Output the [X, Y] coordinate of the center of the cell containing the given text.  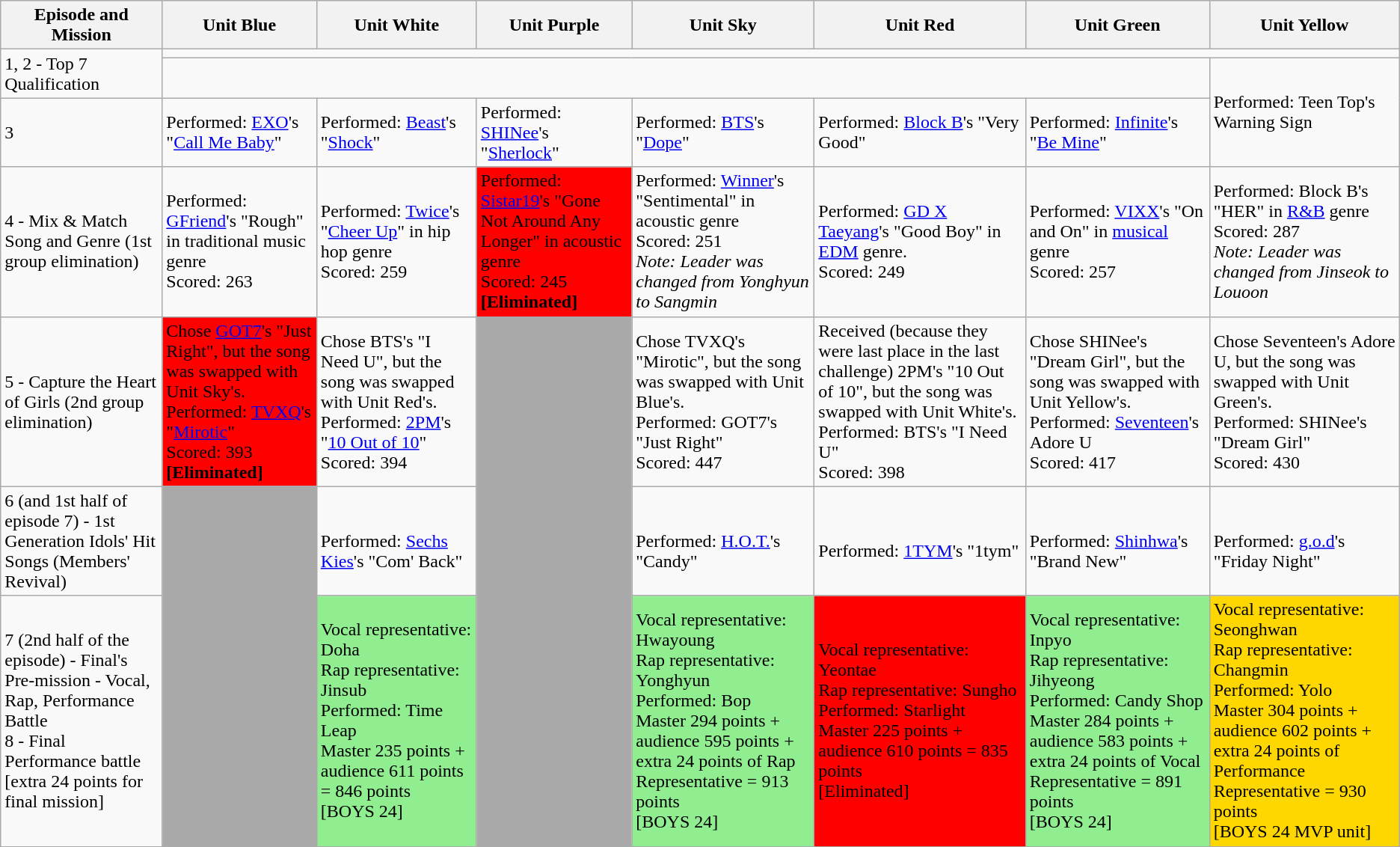
Unit Yellow [1304, 25]
1, 2 - Top 7 Qualification [82, 73]
Chose SHINee's "Dream Girl", but the song was swapped with Unit Yellow's.Performed: Seventeen's Adore UScored: 417 [1117, 401]
Performed: Infinite's "Be Mine" [1117, 132]
Unit Purple [553, 25]
Performed: Block B's "Very Good" [920, 132]
Performed: H.O.T.'s "Candy" [723, 541]
Chose BTS's "I Need U", but the song was swapped with Unit Red's.Performed: 2PM's "10 Out of 10"Scored: 394 [396, 401]
Performed: Sechs Kies's "Com' Back" [396, 541]
Performed: Beast's "Shock" [396, 132]
3 [82, 132]
Performed: VIXX's "On and On" in musical genreScored: 257 [1117, 242]
Performed: 1TYM's "1tym" [920, 541]
Vocal representative: DohaRap representative: JinsubPerformed: Time LeapMaster 235 points + audience 611 points = 846 points[BOYS 24] [396, 721]
Vocal representative: YeontaeRap representative: SunghoPerformed: StarlightMaster 225 points + audience 610 points = 835 points[Eliminated] [920, 721]
Performed: GD X Taeyang's "Good Boy" in EDM genre.Scored: 249 [920, 242]
Performed: Teen Top's Warning Sign [1304, 112]
Episode and Mission [82, 25]
Performed: Block B's "HER" in R&B genreScored: 287Note: Leader was changed from Jinseok to Louoon [1304, 242]
Performed: Shinhwa's "Brand New" [1117, 541]
Performed: EXO's "Call Me Baby" [239, 132]
Unit Red [920, 25]
Unit White [396, 25]
Performed: SHINee's "Sherlock" [553, 132]
Performed: BTS's "Dope" [723, 132]
5 - Capture the Heart of Girls (2nd group elimination) [82, 401]
6 (and 1st half of episode 7) - 1st Generation Idols' Hit Songs (Members' Revival) [82, 541]
Unit Sky [723, 25]
Performed: g.o.d's "Friday Night" [1304, 541]
Unit Green [1117, 25]
Chose Seventeen's Adore U, but the song was swapped with Unit Green's.Performed: SHINee's "Dream Girl"Scored: 430 [1304, 401]
Unit Blue [239, 25]
Performed: Sistar19's "Gone Not Around Any Longer" in acoustic genreScored: 245 [Eliminated] [553, 242]
Chose TVXQ's "Mirotic", but the song was swapped with Unit Blue's.Performed: GOT7's "Just Right"Scored: 447 [723, 401]
Chose GOT7's "Just Right", but the song was swapped with Unit Sky's.Performed: TVXQ's "Mirotic"Scored: 393 [Eliminated] [239, 401]
7 (2nd half of the episode) - Final's Pre-mission - Vocal, Rap, Performance Battle8 - Final Performance battle [extra 24 points for final mission] [82, 721]
Performed: Winner's "Sentimental" in acoustic genreScored: 251Note: Leader was changed from Yonghyun to Sangmin [723, 242]
Performed: GFriend's "Rough" in traditional music genreScored: 263 [239, 242]
4 - Mix & Match Song and Genre (1st group elimination) [82, 242]
Performed: Twice's "Cheer Up" in hip hop genreScored: 259 [396, 242]
